From the cell containing the given text, extract its center point as (x, y) coordinate. 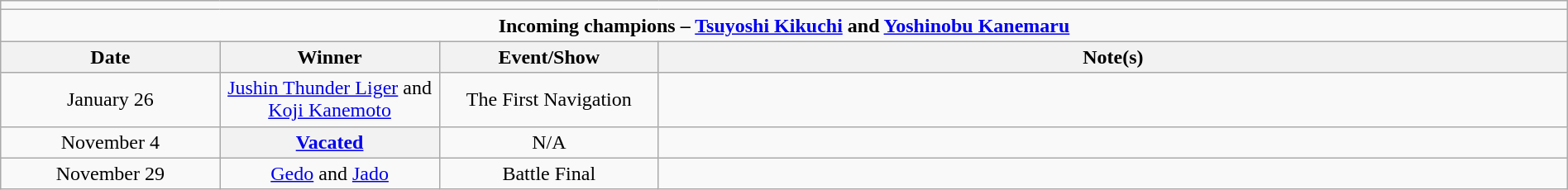
N/A (549, 142)
Date (111, 57)
Incoming champions – Tsuyoshi Kikuchi and Yoshinobu Kanemaru (784, 26)
Gedo and Jado (329, 173)
November 4 (111, 142)
Jushin Thunder Liger and Koji Kanemoto (329, 99)
January 26 (111, 99)
Battle Final (549, 173)
Event/Show (549, 57)
The First Navigation (549, 99)
Note(s) (1113, 57)
Winner (329, 57)
November 29 (111, 173)
Vacated (329, 142)
